Identify which cell holds the provided text, then report its [x, y] central coordinate. 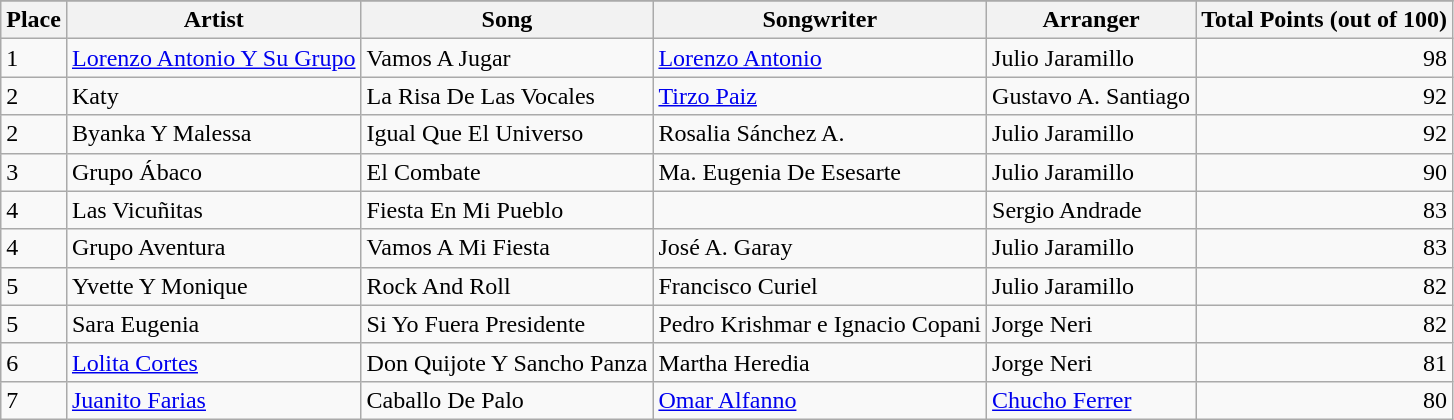
Sergio Andrade [1092, 210]
Katy [214, 96]
Songwriter [820, 20]
La Risa De Las Vocales [507, 96]
Chucho Ferrer [1092, 400]
Vamos A Mi Fiesta [507, 248]
Ma. Eugenia De Esesarte [820, 172]
Yvette Y Monique [214, 286]
Artist [214, 20]
Grupo Aventura [214, 248]
Las Vicuñitas [214, 210]
7 [34, 400]
José A. Garay [820, 248]
98 [1324, 58]
Lorenzo Antonio Y Su Grupo [214, 58]
3 [34, 172]
Lorenzo Antonio [820, 58]
Byanka Y Malessa [214, 134]
Caballo De Palo [507, 400]
Pedro Krishmar e Ignacio Copani [820, 324]
Place [34, 20]
Gustavo A. Santiago [1092, 96]
1 [34, 58]
Song [507, 20]
6 [34, 362]
Vamos A Jugar [507, 58]
81 [1324, 362]
Martha Heredia [820, 362]
Fiesta En Mi Pueblo [507, 210]
Juanito Farias [214, 400]
Igual Que El Universo [507, 134]
Sara Eugenia [214, 324]
Arranger [1092, 20]
Grupo Ábaco [214, 172]
Francisco Curiel [820, 286]
Total Points (out of 100) [1324, 20]
Si Yo Fuera Presidente [507, 324]
Lolita Cortes [214, 362]
Tirzo Paiz [820, 96]
90 [1324, 172]
Omar Alfanno [820, 400]
Rock And Roll [507, 286]
Rosalia Sánchez A. [820, 134]
El Combate [507, 172]
Don Quijote Y Sancho Panza [507, 362]
80 [1324, 400]
